Return the [x, y] coordinate for the center point of the cell that contains the specified text.  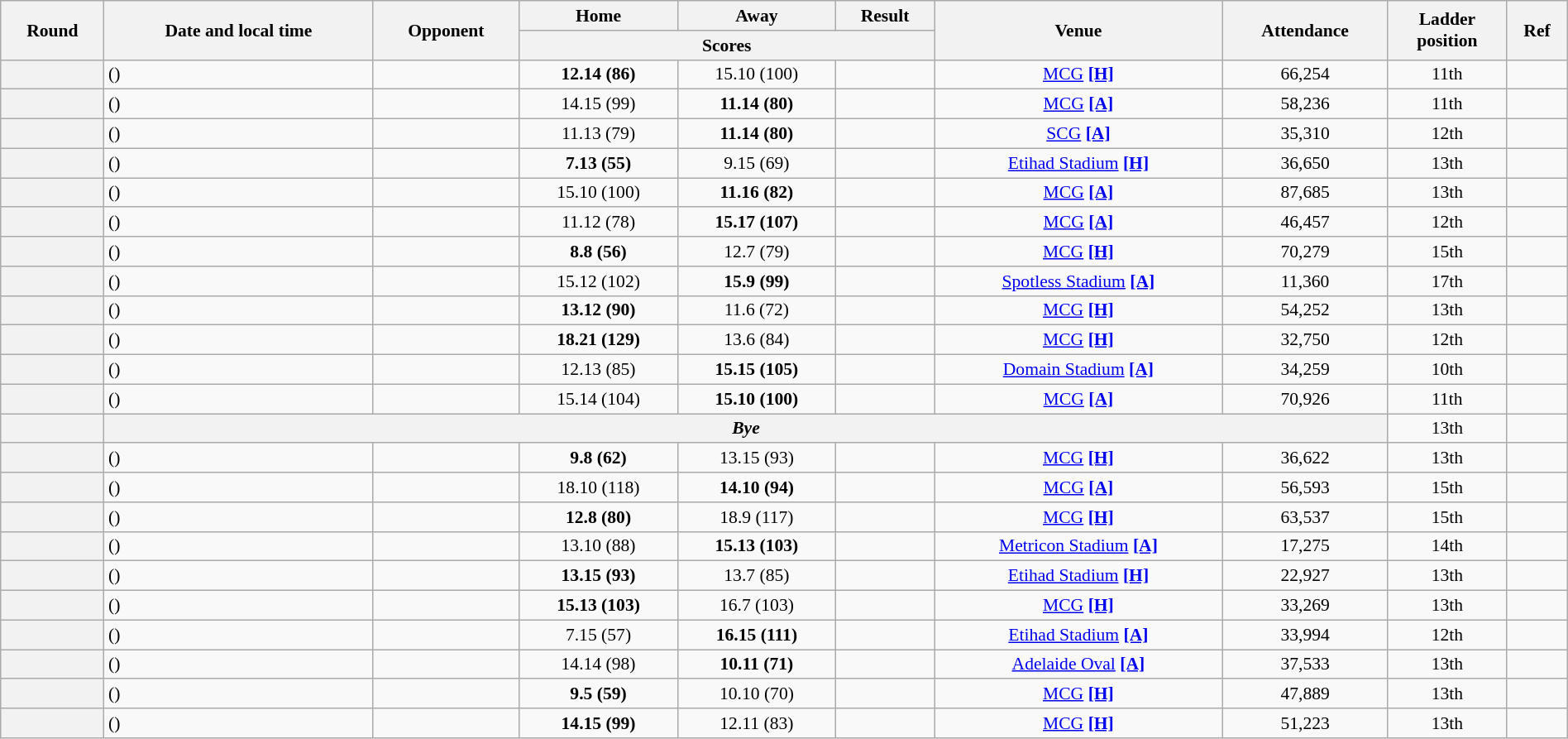
SCG [A] [1078, 134]
70,926 [1305, 399]
Metricon Stadium [A] [1078, 546]
33,269 [1305, 606]
18.10 (118) [599, 487]
16.15 (111) [756, 635]
Opponent [447, 30]
17th [1447, 281]
Adelaide Oval [A] [1078, 665]
47,889 [1305, 694]
54,252 [1305, 310]
51,223 [1305, 723]
Etihad Stadium [A] [1078, 635]
9.15 (69) [756, 163]
Result [885, 16]
Scores [727, 46]
Away [756, 16]
15.14 (104) [599, 399]
35,310 [1305, 134]
34,259 [1305, 370]
87,685 [1305, 193]
13.7 (85) [756, 576]
10.10 (70) [756, 694]
13.12 (90) [599, 310]
Ladderposition [1447, 30]
66,254 [1305, 74]
7.15 (57) [599, 635]
9.5 (59) [599, 694]
58,236 [1305, 104]
11.12 (78) [599, 223]
13.10 (88) [599, 546]
12.8 (80) [599, 517]
18.9 (117) [756, 517]
12.14 (86) [599, 74]
36,650 [1305, 163]
12.13 (85) [599, 370]
Date and local time [238, 30]
11,360 [1305, 281]
Home [599, 16]
46,457 [1305, 223]
33,994 [1305, 635]
Venue [1078, 30]
12.7 (79) [756, 252]
15.17 (107) [756, 223]
Round [53, 30]
32,750 [1305, 340]
7.13 (55) [599, 163]
14th [1447, 546]
10.11 (71) [756, 665]
11.13 (79) [599, 134]
Spotless Stadium [A] [1078, 281]
8.8 (56) [599, 252]
16.7 (103) [756, 606]
14.14 (98) [599, 665]
70,279 [1305, 252]
12.11 (83) [756, 723]
Domain Stadium [A] [1078, 370]
10th [1447, 370]
Ref [1537, 30]
Bye [746, 429]
37,533 [1305, 665]
36,622 [1305, 458]
22,927 [1305, 576]
17,275 [1305, 546]
15.12 (102) [599, 281]
14.10 (94) [756, 487]
9.8 (62) [599, 458]
63,537 [1305, 517]
11.6 (72) [756, 310]
56,593 [1305, 487]
Attendance [1305, 30]
15.15 (105) [756, 370]
18.21 (129) [599, 340]
11.16 (82) [756, 193]
13.6 (84) [756, 340]
15.9 (99) [756, 281]
